Capture the cell that displays the provided text and extract its [X, Y] central coordinate. 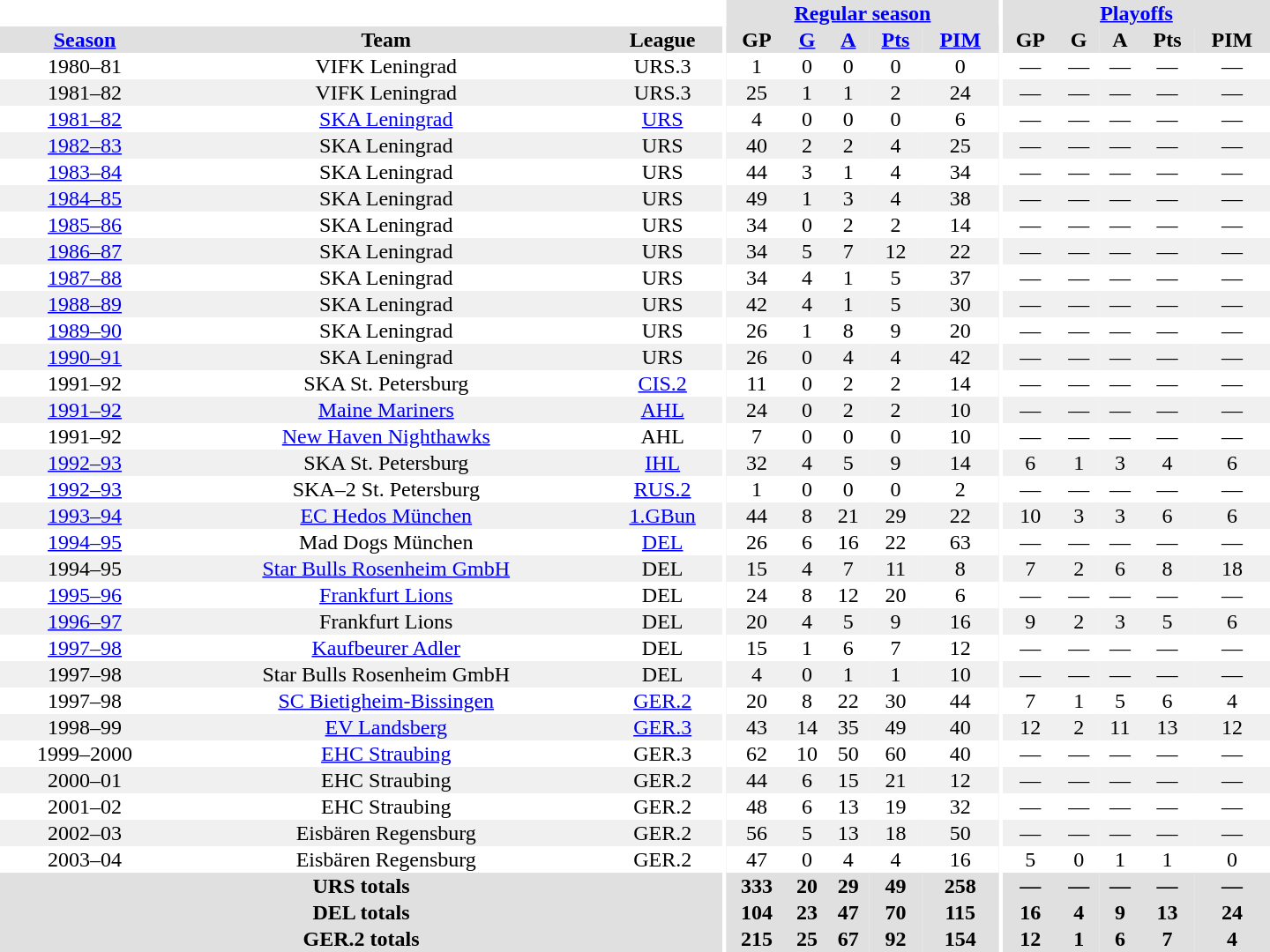
Maine Mariners [386, 410]
CIS.2 [662, 383]
1999–2000 [85, 754]
2003–04 [85, 859]
333 [757, 886]
Mad Dogs München [386, 542]
EC Hedos München [386, 516]
1989–90 [85, 331]
63 [960, 542]
92 [896, 939]
Kaufbeurer Adler [386, 648]
1990–91 [85, 357]
1996–97 [85, 621]
1985–86 [85, 225]
SC Bietigheim-Bissingen [386, 701]
2000–01 [85, 780]
104 [757, 912]
RUS.2 [662, 489]
1982–83 [85, 145]
1984–85 [85, 198]
1995–96 [85, 595]
2001–02 [85, 807]
New Haven Nighthawks [386, 436]
67 [848, 939]
1988–89 [85, 304]
35 [848, 727]
19 [896, 807]
2002–03 [85, 833]
62 [757, 754]
URS totals [362, 886]
37 [960, 278]
IHL [662, 463]
EV Landsberg [386, 727]
56 [757, 833]
1983–84 [85, 172]
1987–88 [85, 278]
Regular season [863, 13]
70 [896, 912]
1993–94 [85, 516]
GER.2 totals [362, 939]
1986–87 [85, 251]
43 [757, 727]
Season [85, 40]
Playoffs [1136, 13]
DEL totals [362, 912]
1998–99 [85, 727]
215 [757, 939]
115 [960, 912]
League [662, 40]
258 [960, 886]
60 [896, 754]
48 [757, 807]
Team [386, 40]
23 [808, 912]
38 [960, 198]
154 [960, 939]
SKA–2 St. Petersburg [386, 489]
1980–81 [85, 66]
1.GBun [662, 516]
